Locate the cell with the specified text and output its [x, y] center coordinate. 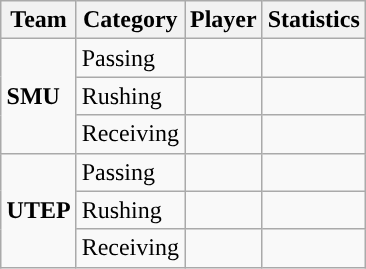
SMU [38, 96]
Statistics [314, 20]
Category [130, 20]
Player [223, 20]
Team [38, 20]
UTEP [38, 210]
